Provide the (X, Y) coordinate of the cell's center where the given text is located.  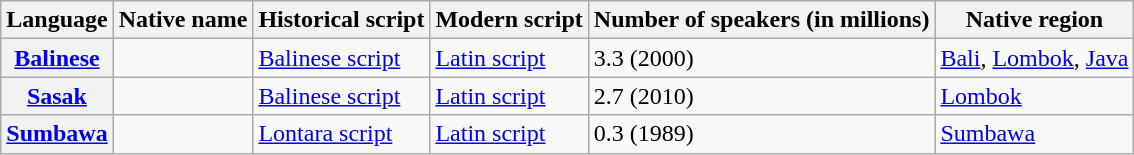
2.7 (2010) (762, 96)
Native region (1034, 20)
Balinese (57, 58)
Native name (183, 20)
Lombok (1034, 96)
Bali, Lombok, Java (1034, 58)
0.3 (1989) (762, 134)
Historical script (342, 20)
Sasak (57, 96)
Language (57, 20)
3.3 (2000) (762, 58)
Lontara script (342, 134)
Number of speakers (in millions) (762, 20)
Modern script (509, 20)
